Provide the [X, Y] coordinate of the cell's center where the given text is located.  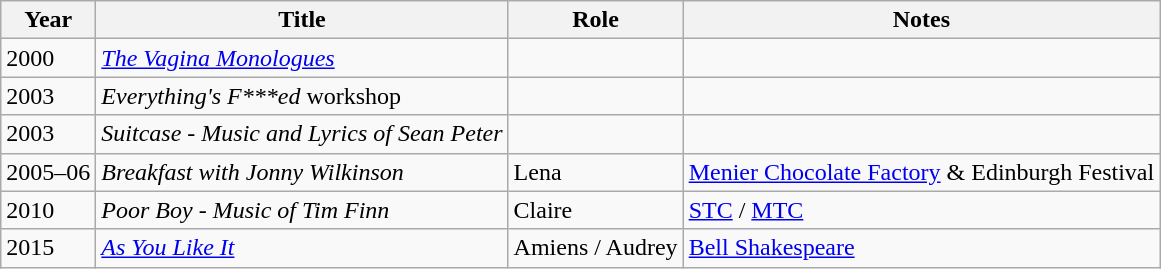
Amiens / Audrey [596, 248]
2010 [48, 210]
Title [302, 20]
The Vagina Monologues [302, 58]
Menier Chocolate Factory & Edinburgh Festival [922, 172]
Notes [922, 20]
Claire [596, 210]
Breakfast with Jonny Wilkinson [302, 172]
Everything's F***ed workshop [302, 96]
Suitcase - Music and Lyrics of Sean Peter [302, 134]
Year [48, 20]
2005–06 [48, 172]
Lena [596, 172]
Bell Shakespeare [922, 248]
As You Like It [302, 248]
Poor Boy - Music of Tim Finn [302, 210]
2015 [48, 248]
Role [596, 20]
STC / MTC [922, 210]
2000 [48, 58]
